For the text-containing cell, return its midpoint in (X, Y) coordinate format. 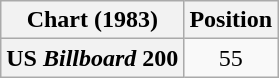
Position (231, 20)
55 (231, 58)
Chart (1983) (92, 20)
US Billboard 200 (92, 58)
